Provide the [X, Y] coordinate of the cell's center where the given text is located.  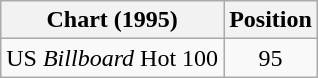
Chart (1995) [112, 20]
95 [271, 58]
Position [271, 20]
US Billboard Hot 100 [112, 58]
